Extract the [x, y] coordinate from the center of the cell holding the provided text.  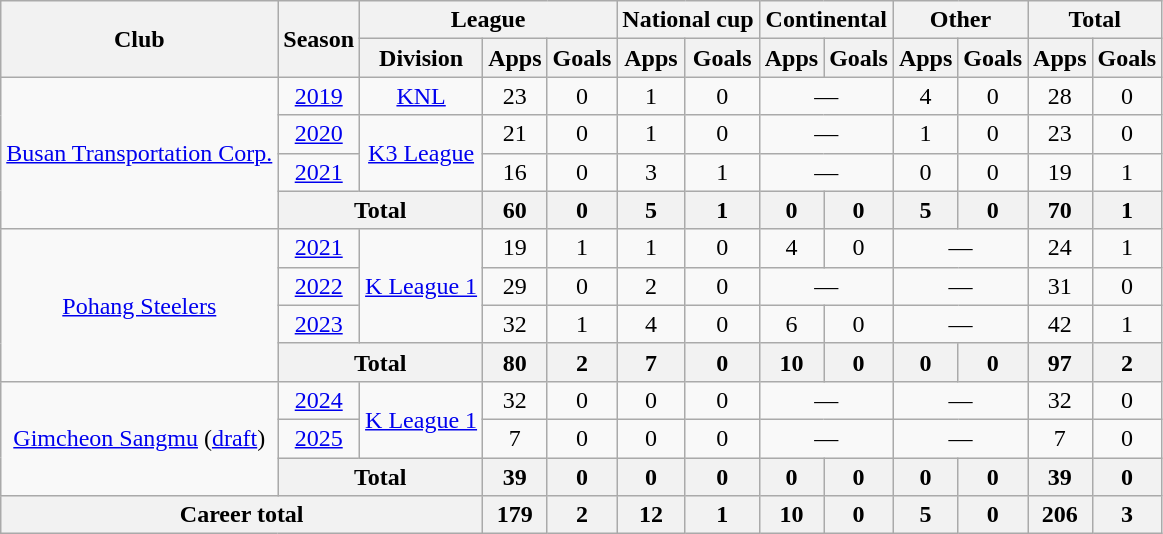
16 [515, 172]
Continental [826, 20]
Busan Transportation Corp. [140, 153]
42 [1060, 324]
31 [1060, 286]
National cup [688, 20]
206 [1060, 515]
2023 [319, 324]
24 [1060, 248]
League [488, 20]
Gimcheon Sangmu (draft) [140, 438]
Club [140, 39]
Season [319, 39]
80 [515, 362]
60 [515, 210]
97 [1060, 362]
6 [791, 324]
2020 [319, 134]
2019 [319, 96]
70 [1060, 210]
Career total [242, 515]
Pohang Steelers [140, 305]
29 [515, 286]
KNL [422, 96]
K3 League [422, 153]
12 [651, 515]
2022 [319, 286]
2024 [319, 400]
179 [515, 515]
2025 [319, 438]
Division [422, 58]
28 [1060, 96]
Other [960, 20]
21 [515, 134]
